Find where the given text appears and provide that cell's center as [X, Y] coordinate. 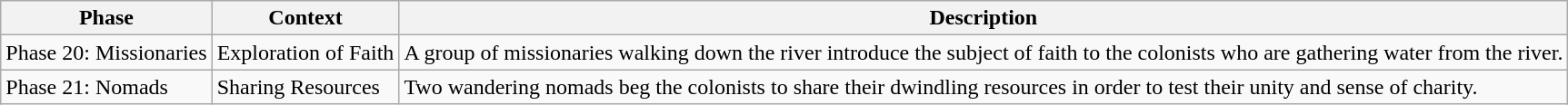
Two wandering nomads beg the colonists to share their dwindling resources in order to test their unity and sense of charity. [984, 87]
A group of missionaries walking down the river introduce the subject of faith to the colonists who are gathering water from the river. [984, 52]
Phase 21: Nomads [106, 87]
Phase 20: Missionaries [106, 52]
Context [305, 18]
Phase [106, 18]
Exploration of Faith [305, 52]
Sharing Resources [305, 87]
Description [984, 18]
